Detect which cell encompasses the target text, then output its [X, Y] center coordinate. 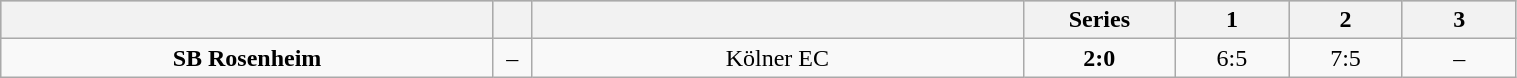
3 [1459, 20]
6:5 [1232, 58]
Kölner EC [777, 58]
2 [1346, 20]
7:5 [1346, 58]
1 [1232, 20]
SB Rosenheim [247, 58]
2:0 [1100, 58]
Series [1100, 20]
